Determine the [X, Y] coordinate at the center of the cell enclosing the given text.  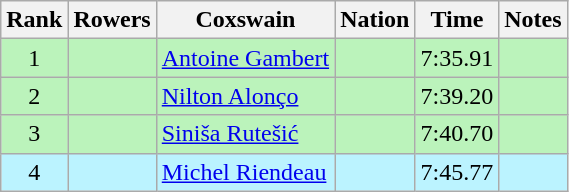
7:45.77 [457, 172]
Nilton Alonço [245, 96]
Rank [34, 20]
Siniša Rutešić [245, 134]
7:35.91 [457, 58]
Rowers [112, 20]
4 [34, 172]
Nation [375, 20]
2 [34, 96]
7:40.70 [457, 134]
Notes [533, 20]
Time [457, 20]
7:39.20 [457, 96]
Antoine Gambert [245, 58]
Michel Riendeau [245, 172]
3 [34, 134]
Coxswain [245, 20]
1 [34, 58]
